For the text-containing cell, return its midpoint in (X, Y) coordinate format. 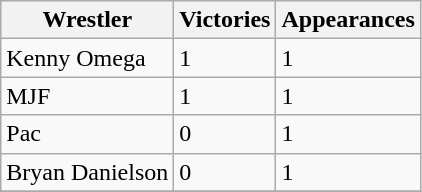
MJF (88, 96)
Pac (88, 134)
Victories (225, 20)
Bryan Danielson (88, 172)
Kenny Omega (88, 58)
Appearances (348, 20)
Wrestler (88, 20)
